Identify which cell holds the provided text, then report its [X, Y] central coordinate. 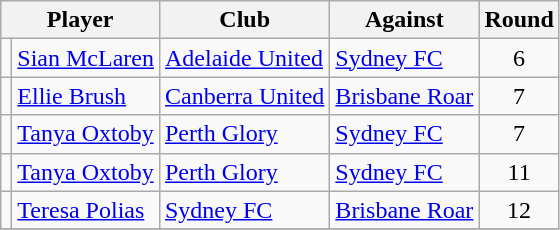
Player [80, 20]
Sian McLaren [86, 58]
Club [244, 20]
Round [519, 20]
Adelaide United [244, 58]
12 [519, 210]
Against [404, 20]
Teresa Polias [86, 210]
6 [519, 58]
11 [519, 172]
Ellie Brush [86, 96]
Canberra United [244, 96]
